Find where the given text appears and provide that cell's center as [x, y] coordinate. 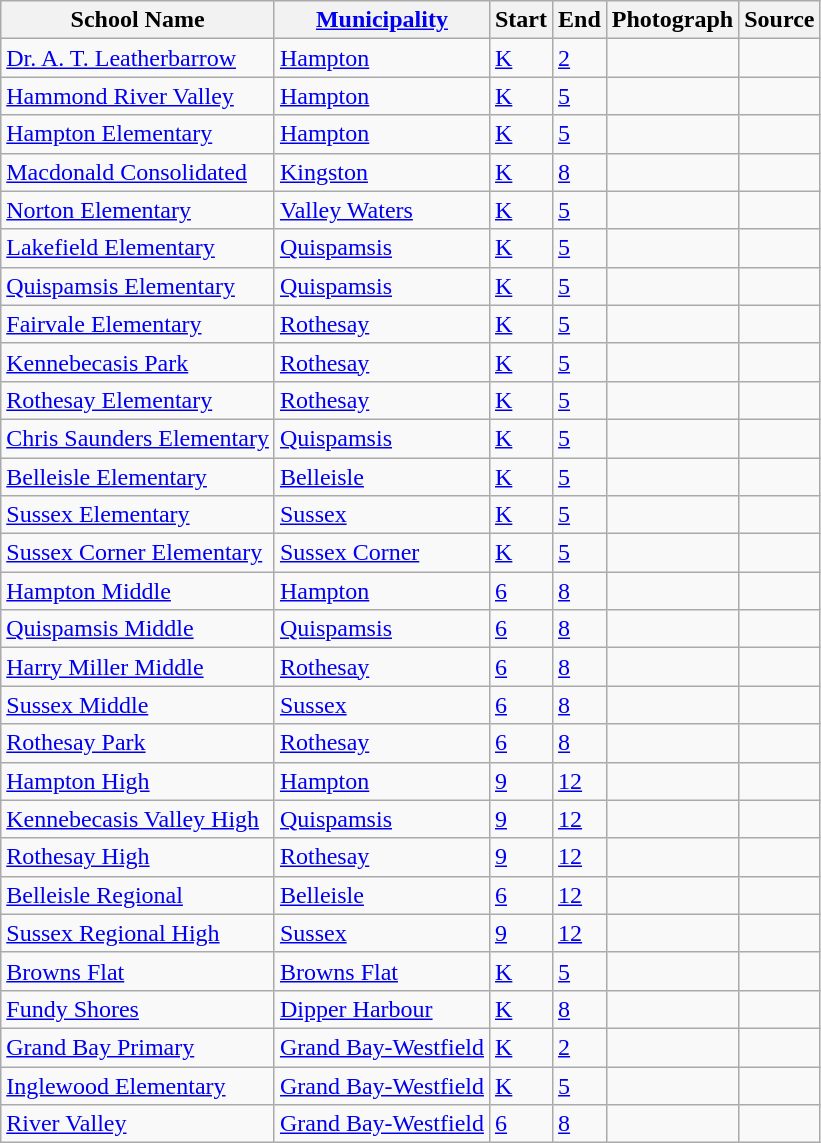
Sussex Regional High [138, 933]
Kennebecasis Valley High [138, 819]
Valley Waters [382, 210]
Municipality [382, 20]
Rothesay High [138, 857]
Norton Elementary [138, 210]
Harry Miller Middle [138, 667]
Sussex Corner Elementary [138, 553]
Kingston [382, 172]
Fairvale Elementary [138, 324]
Sussex Middle [138, 705]
Fundy Shores [138, 1009]
Quispamsis Middle [138, 629]
Macdonald Consolidated [138, 172]
Kennebecasis Park [138, 362]
Inglewood Elementary [138, 1085]
Belleisle Regional [138, 895]
Dipper Harbour [382, 1009]
Hampton Elementary [138, 134]
School Name [138, 20]
Source [780, 20]
Rothesay Park [138, 743]
Hampton High [138, 781]
Belleisle Elementary [138, 477]
Chris Saunders Elementary [138, 438]
Hampton Middle [138, 591]
Hammond River Valley [138, 96]
Photograph [672, 20]
Grand Bay Primary [138, 1047]
Start [520, 20]
River Valley [138, 1124]
Rothesay Elementary [138, 400]
End [580, 20]
Quispamsis Elementary [138, 286]
Sussex Elementary [138, 515]
Lakefield Elementary [138, 248]
Sussex Corner [382, 553]
Dr. A. T. Leatherbarrow [138, 58]
